Find where the given text appears and provide that cell's center as (X, Y) coordinate. 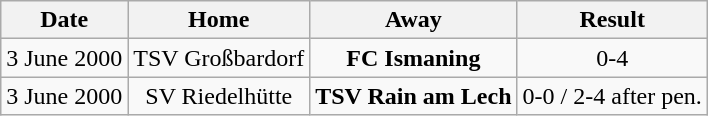
Result (612, 20)
0-4 (612, 58)
TSV Großbardorf (219, 58)
FC Ismaning (414, 58)
Away (414, 20)
TSV Rain am Lech (414, 96)
SV Riedelhütte (219, 96)
0-0 / 2-4 after pen. (612, 96)
Home (219, 20)
Date (64, 20)
